Find where the given text appears and provide that cell's center as (x, y) coordinate. 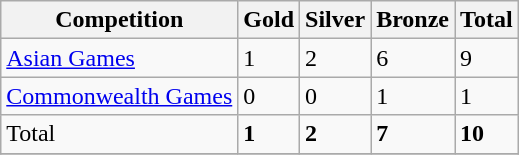
Bronze (413, 20)
Silver (336, 20)
10 (487, 134)
Competition (120, 20)
Commonwealth Games (120, 96)
9 (487, 58)
6 (413, 58)
Gold (269, 20)
Asian Games (120, 58)
7 (413, 134)
